Determine the (X, Y) coordinate at the center of the cell enclosing the given text.  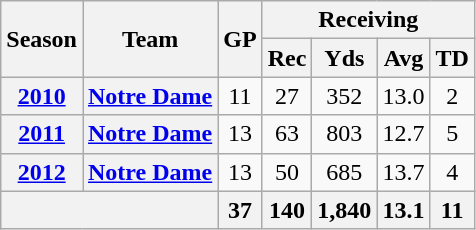
13.0 (404, 96)
Season (42, 39)
12.7 (404, 134)
140 (287, 210)
2011 (42, 134)
803 (344, 134)
27 (287, 96)
Receiving (368, 20)
13.1 (404, 210)
Yds (344, 58)
TD (452, 58)
Team (150, 39)
352 (344, 96)
2012 (42, 172)
685 (344, 172)
GP (240, 39)
63 (287, 134)
5 (452, 134)
37 (240, 210)
1,840 (344, 210)
2010 (42, 96)
Rec (287, 58)
4 (452, 172)
13.7 (404, 172)
50 (287, 172)
Avg (404, 58)
2 (452, 96)
